Output the (x, y) coordinate of the center of the cell containing the given text.  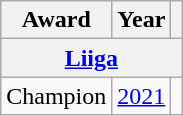
Award (56, 20)
Year (142, 20)
2021 (142, 96)
Liiga (92, 58)
Champion (56, 96)
